Pinpoint the cell where the given text exists, returning its (x, y) midpoint coordinate. 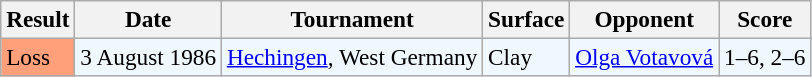
Surface (526, 19)
Result (38, 19)
1–6, 2–6 (765, 57)
Hechingen, West Germany (352, 57)
Tournament (352, 19)
Loss (38, 57)
Opponent (644, 19)
Date (148, 19)
Olga Votavová (644, 57)
Clay (526, 57)
Score (765, 19)
3 August 1986 (148, 57)
